Return the [x, y] coordinate for the center point of the cell that contains the specified text.  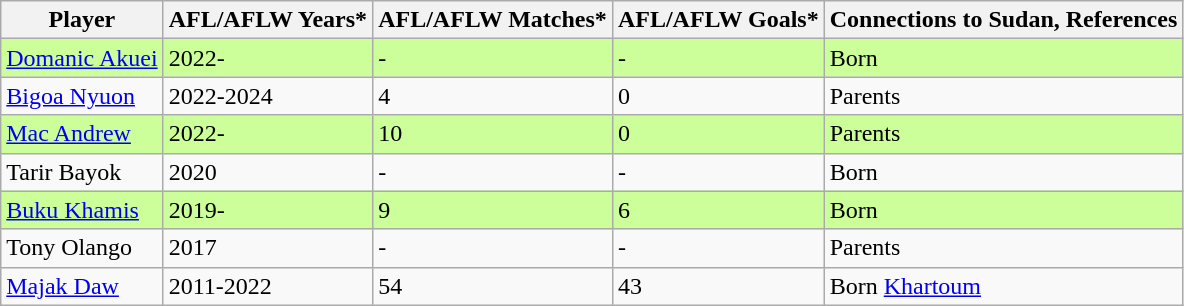
2017 [268, 248]
2020 [268, 172]
43 [718, 286]
Bigoa Nyuon [82, 96]
10 [493, 134]
54 [493, 286]
2019- [268, 210]
Tarir Bayok [82, 172]
AFL/AFLW Goals* [718, 20]
AFL/AFLW Years* [268, 20]
Born Khartoum [1004, 286]
Majak Daw [82, 286]
AFL/AFLW Matches* [493, 20]
2011-2022 [268, 286]
Tony Olango [82, 248]
6 [718, 210]
Buku Khamis [82, 210]
4 [493, 96]
2022-2024 [268, 96]
Domanic Akuei [82, 58]
Player [82, 20]
9 [493, 210]
Mac Andrew [82, 134]
Connections to Sudan, References [1004, 20]
